From the cell containing the given text, extract its center point as (X, Y) coordinate. 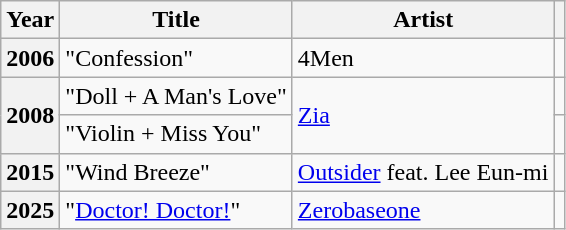
"Violin + Miss You" (176, 134)
4Men (423, 58)
2006 (30, 58)
2025 (30, 210)
Zerobaseone (423, 210)
Title (176, 20)
"Wind Breeze" (176, 172)
Zia (423, 115)
Year (30, 20)
2015 (30, 172)
2008 (30, 115)
"Doll + A Man's Love" (176, 96)
Artist (423, 20)
"Doctor! Doctor!" (176, 210)
Outsider feat. Lee Eun-mi (423, 172)
"Confession" (176, 58)
